Determine the (X, Y) coordinate at the center of the cell enclosing the given text.  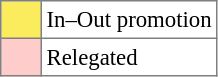
Relegated (129, 57)
In–Out promotion (129, 20)
